Extract the [x, y] coordinate from the center of the cell holding the provided text.  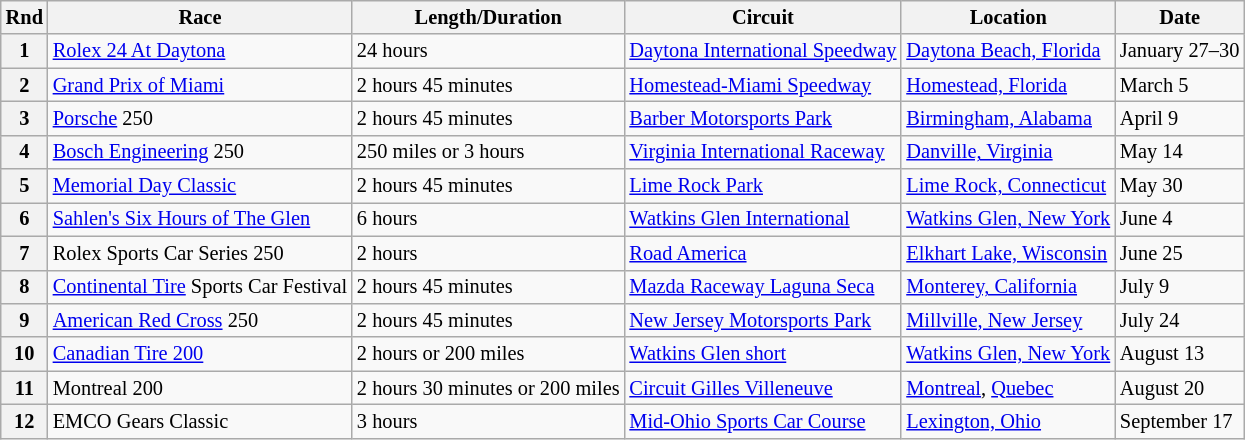
Rnd [24, 17]
2 hours 30 minutes or 200 miles [488, 388]
August 20 [1180, 388]
Watkins Glen International [762, 219]
Memorial Day Classic [200, 186]
2 [24, 85]
6 [24, 219]
Montreal, Quebec [1008, 388]
Monterey, California [1008, 287]
Race [200, 17]
May 14 [1180, 152]
3 hours [488, 421]
July 24 [1180, 320]
Location [1008, 17]
5 [24, 186]
4 [24, 152]
March 5 [1180, 85]
Lime Rock, Connecticut [1008, 186]
August 13 [1180, 354]
Rolex 24 At Daytona [200, 51]
Sahlen's Six Hours of The Glen [200, 219]
Lime Rock Park [762, 186]
10 [24, 354]
Continental Tire Sports Car Festival [200, 287]
Road America [762, 253]
April 9 [1180, 118]
Date [1180, 17]
Circuit [762, 17]
12 [24, 421]
3 [24, 118]
9 [24, 320]
11 [24, 388]
250 miles or 3 hours [488, 152]
Canadian Tire 200 [200, 354]
EMCO Gears Classic [200, 421]
7 [24, 253]
2 hours or 200 miles [488, 354]
July 9 [1180, 287]
Length/Duration [488, 17]
June 25 [1180, 253]
24 hours [488, 51]
June 4 [1180, 219]
Homestead, Florida [1008, 85]
8 [24, 287]
Birmingham, Alabama [1008, 118]
September 17 [1180, 421]
Virginia International Raceway [762, 152]
Barber Motorsports Park [762, 118]
Daytona Beach, Florida [1008, 51]
Daytona International Speedway [762, 51]
Homestead-Miami Speedway [762, 85]
Circuit Gilles Villeneuve [762, 388]
Mazda Raceway Laguna Seca [762, 287]
Elkhart Lake, Wisconsin [1008, 253]
Bosch Engineering 250 [200, 152]
New Jersey Motorsports Park [762, 320]
2 hours [488, 253]
Porsche 250 [200, 118]
May 30 [1180, 186]
Rolex Sports Car Series 250 [200, 253]
Grand Prix of Miami [200, 85]
Mid-Ohio Sports Car Course [762, 421]
Lexington, Ohio [1008, 421]
January 27–30 [1180, 51]
6 hours [488, 219]
Watkins Glen short [762, 354]
Danville, Virginia [1008, 152]
American Red Cross 250 [200, 320]
Millville, New Jersey [1008, 320]
Montreal 200 [200, 388]
1 [24, 51]
